Determine the (X, Y) coordinate at the center of the cell enclosing the given text.  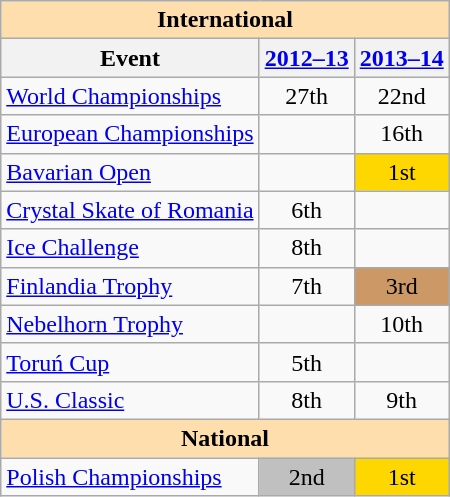
7th (306, 286)
27th (306, 96)
U.S. Classic (130, 400)
5th (306, 362)
10th (402, 324)
National (225, 438)
Bavarian Open (130, 172)
2012–13 (306, 58)
Toruń Cup (130, 362)
Event (130, 58)
22nd (402, 96)
World Championships (130, 96)
9th (402, 400)
European Championships (130, 134)
2nd (306, 477)
2013–14 (402, 58)
16th (402, 134)
Polish Championships (130, 477)
International (225, 20)
Ice Challenge (130, 248)
Nebelhorn Trophy (130, 324)
Finlandia Trophy (130, 286)
6th (306, 210)
Crystal Skate of Romania (130, 210)
3rd (402, 286)
